From the cell containing the given text, extract its center point as [x, y] coordinate. 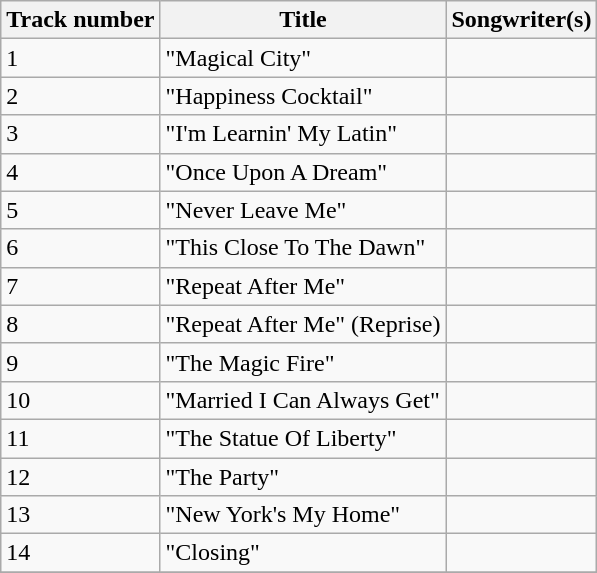
"This Close To The Dawn" [303, 248]
Track number [80, 20]
"Never Leave Me" [303, 210]
7 [80, 286]
"Repeat After Me" [303, 286]
"Married I Can Always Get" [303, 400]
"Once Upon A Dream" [303, 172]
"Magical City" [303, 58]
Title [303, 20]
3 [80, 134]
"The Magic Fire" [303, 362]
Songwriter(s) [522, 20]
"The Statue Of Liberty" [303, 438]
13 [80, 515]
14 [80, 553]
5 [80, 210]
"The Party" [303, 477]
4 [80, 172]
2 [80, 96]
"Happiness Cocktail" [303, 96]
12 [80, 477]
9 [80, 362]
8 [80, 324]
"New York's My Home" [303, 515]
6 [80, 248]
10 [80, 400]
1 [80, 58]
"Repeat After Me" (Reprise) [303, 324]
"I'm Learnin' My Latin" [303, 134]
"Closing" [303, 553]
11 [80, 438]
